Capture the cell that displays the provided text and extract its (x, y) central coordinate. 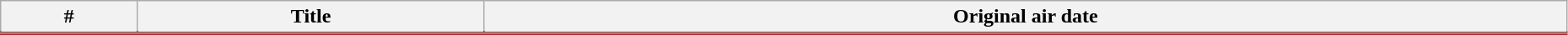
# (69, 17)
Original air date (1026, 17)
Title (311, 17)
